From the cell containing the given text, extract its center point as (X, Y) coordinate. 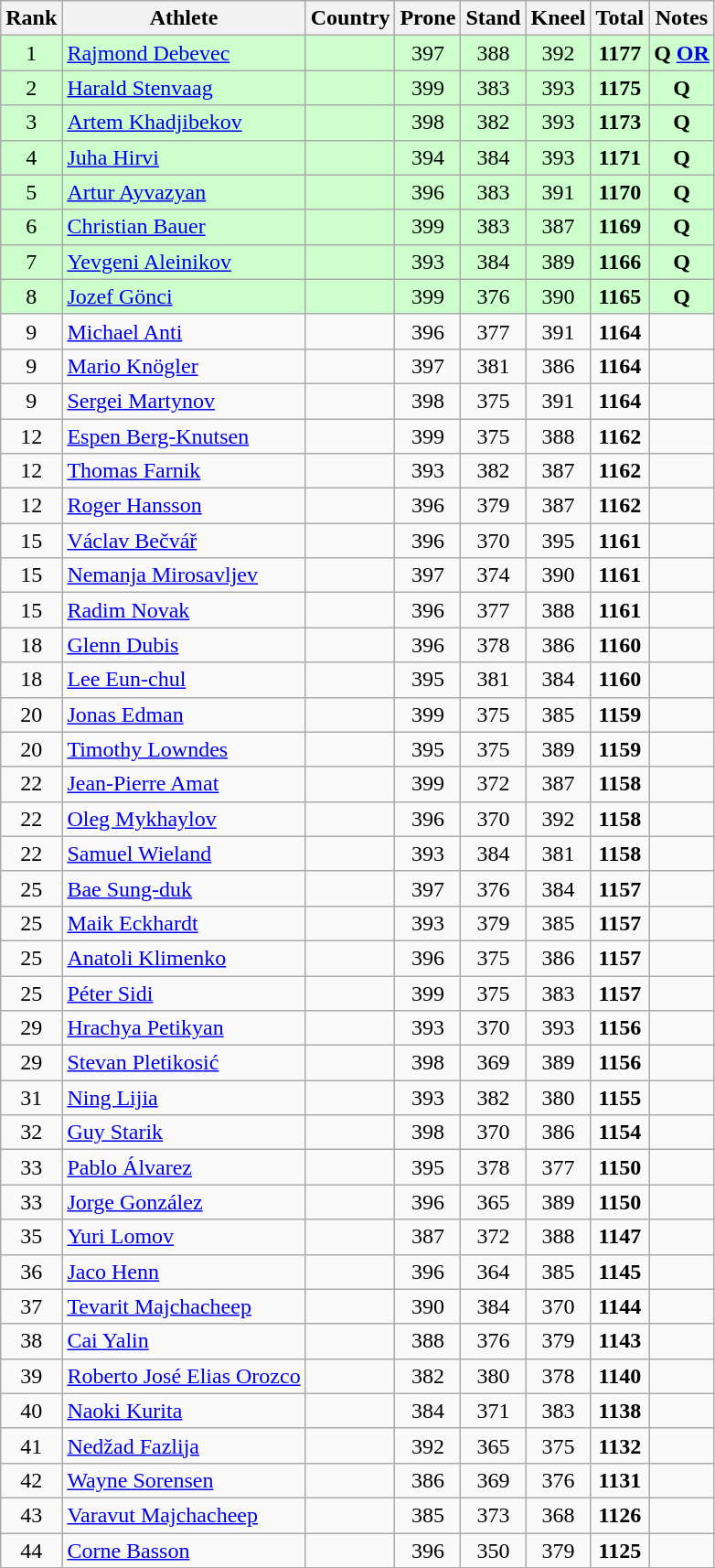
1166 (620, 262)
4 (31, 157)
3 (31, 123)
1131 (620, 1480)
Pablo Álvarez (184, 1167)
350 (494, 1551)
Total (620, 18)
8 (31, 296)
Stand (494, 18)
Mario Knögler (184, 366)
Glenn Dubis (184, 645)
394 (428, 157)
Notes (682, 18)
1147 (620, 1237)
Naoki Kurita (184, 1411)
373 (494, 1515)
Tevarit Majchacheep (184, 1306)
1170 (620, 192)
39 (31, 1376)
37 (31, 1306)
1143 (620, 1341)
Harald Stenvaag (184, 88)
44 (31, 1551)
1132 (620, 1445)
Prone (428, 18)
1138 (620, 1411)
Kneel (558, 18)
31 (31, 1098)
Jozef Gönci (184, 296)
Ning Lijia (184, 1098)
1154 (620, 1133)
368 (558, 1515)
Michael Anti (184, 331)
Anatoli Klimenko (184, 958)
1177 (620, 53)
Espen Berg-Knutsen (184, 436)
Artur Ayvazyan (184, 192)
6 (31, 227)
43 (31, 1515)
Timothy Lowndes (184, 749)
Hrachya Petikyan (184, 1028)
1125 (620, 1551)
Nemanja Mirosavljev (184, 575)
Artem Khadjibekov (184, 123)
Cai Yalin (184, 1341)
Yevgeni Aleinikov (184, 262)
374 (494, 575)
Bae Sung-duk (184, 888)
Jonas Edman (184, 714)
Václav Bečvář (184, 541)
Jaco Henn (184, 1272)
Guy Starik (184, 1133)
Athlete (184, 18)
364 (494, 1272)
1140 (620, 1376)
1 (31, 53)
1155 (620, 1098)
371 (494, 1411)
Christian Bauer (184, 227)
1173 (620, 123)
Lee Eun-chul (184, 680)
Roberto José Elias Orozco (184, 1376)
Stevan Pletikosić (184, 1063)
1145 (620, 1272)
Jean-Pierre Amat (184, 784)
1175 (620, 88)
Roger Hansson (184, 506)
Nedžad Fazlija (184, 1445)
5 (31, 192)
Varavut Majchacheep (184, 1515)
7 (31, 262)
2 (31, 88)
Maik Eckhardt (184, 923)
Thomas Farnik (184, 471)
1169 (620, 227)
Oleg Mykhaylov (184, 819)
Jorge González (184, 1202)
36 (31, 1272)
32 (31, 1133)
40 (31, 1411)
Sergei Martynov (184, 401)
Juha Hirvi (184, 157)
35 (31, 1237)
1165 (620, 296)
Rajmond Debevec (184, 53)
Radim Novak (184, 610)
1144 (620, 1306)
1126 (620, 1515)
Samuel Wieland (184, 854)
Rank (31, 18)
Q OR (682, 53)
Country (350, 18)
38 (31, 1341)
Wayne Sorensen (184, 1480)
Péter Sidi (184, 993)
Corne Basson (184, 1551)
1171 (620, 157)
Yuri Lomov (184, 1237)
42 (31, 1480)
41 (31, 1445)
